Find where the given text appears and provide that cell's center as [X, Y] coordinate. 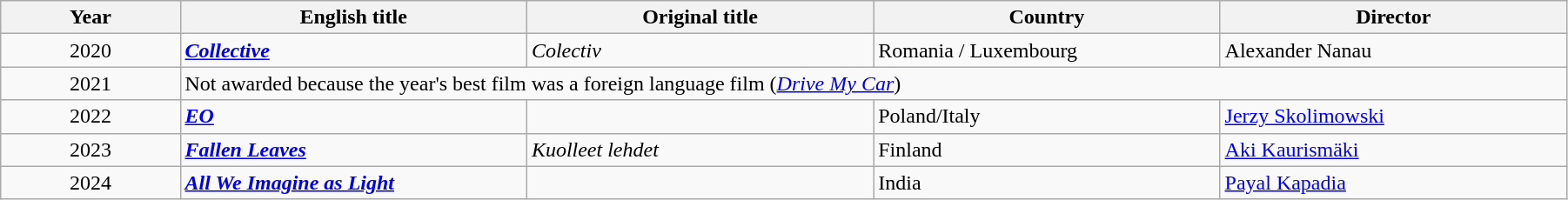
Jerzy Skolimowski [1393, 117]
2020 [90, 50]
Fallen Leaves [353, 150]
2022 [90, 117]
Poland/Italy [1047, 117]
India [1047, 183]
Colectiv [700, 50]
Payal Kapadia [1393, 183]
Kuolleet lehdet [700, 150]
Aki Kaurismäki [1393, 150]
Collective [353, 50]
Country [1047, 17]
Director [1393, 17]
Alexander Nanau [1393, 50]
Year [90, 17]
All We Imagine as Light [353, 183]
Finland [1047, 150]
2023 [90, 150]
Not awarded because the year's best film was a foreign language film (Drive My Car) [874, 83]
2024 [90, 183]
EO [353, 117]
2021 [90, 83]
Romania / Luxembourg [1047, 50]
Original title [700, 17]
English title [353, 17]
